Find where the given text appears and provide that cell's center as (x, y) coordinate. 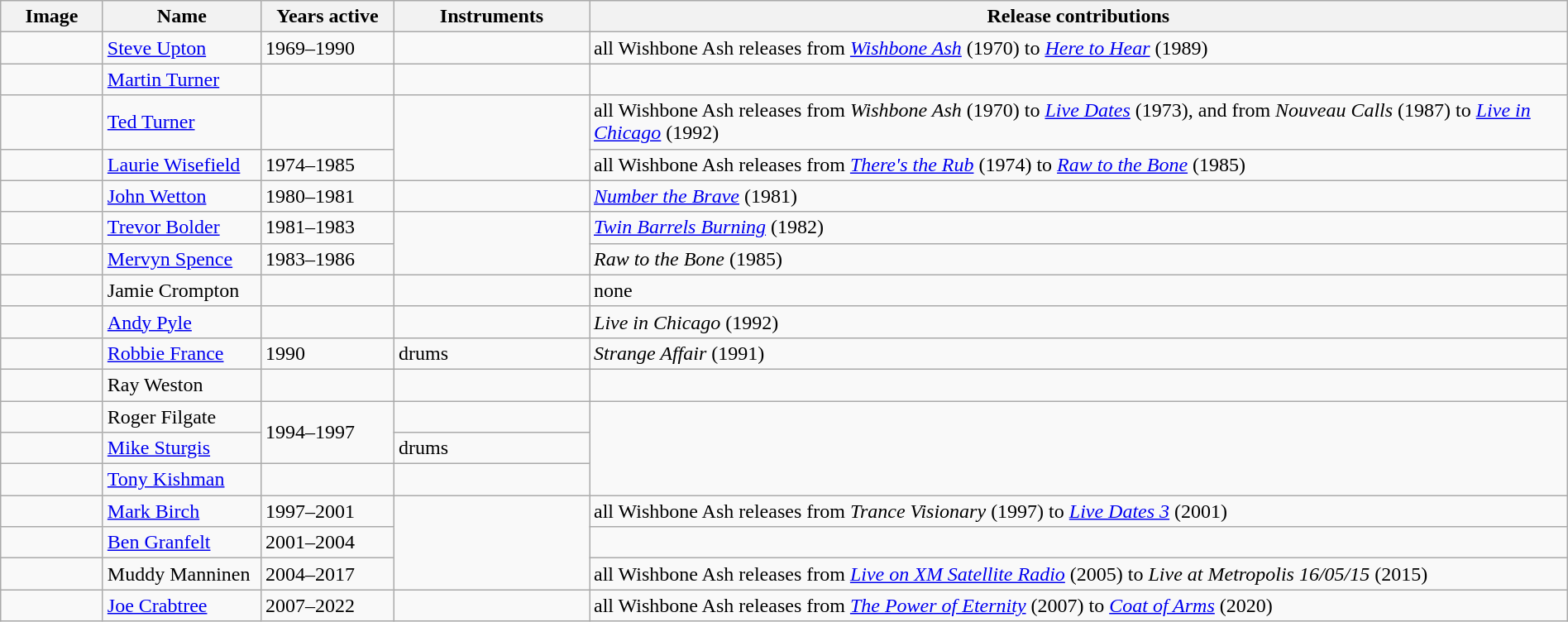
all Wishbone Ash releases from There's the Rub (1974) to Raw to the Bone (1985) (1078, 165)
2001–2004 (327, 543)
Mark Birch (182, 511)
Ray Weston (182, 385)
Strange Affair (1991) (1078, 353)
Live in Chicago (1992) (1078, 322)
all Wishbone Ash releases from Trance Visionary (1997) to Live Dates 3 (2001) (1078, 511)
Ted Turner (182, 122)
1990 (327, 353)
Release contributions (1078, 17)
1969–1990 (327, 48)
Ben Granfelt (182, 543)
all Wishbone Ash releases from Wishbone Ash (1970) to Live Dates (1973), and from Nouveau Calls (1987) to Live in Chicago (1992) (1078, 122)
Twin Barrels Burning (1982) (1078, 227)
2007–2022 (327, 605)
Mike Sturgis (182, 448)
Years active (327, 17)
none (1078, 290)
Mervyn Spence (182, 259)
Trevor Bolder (182, 227)
1997–2001 (327, 511)
2004–2017 (327, 574)
John Wetton (182, 196)
Muddy Manninen (182, 574)
Number the Brave (1981) (1078, 196)
Jamie Crompton (182, 290)
1994–1997 (327, 432)
Tony Kishman (182, 480)
1974–1985 (327, 165)
Robbie France (182, 353)
all Wishbone Ash releases from The Power of Eternity (2007) to Coat of Arms (2020) (1078, 605)
Instruments (491, 17)
1983–1986 (327, 259)
Image (52, 17)
Andy Pyle (182, 322)
Name (182, 17)
1981–1983 (327, 227)
all Wishbone Ash releases from Live on XM Satellite Radio (2005) to Live at Metropolis 16/05/15 (2015) (1078, 574)
Roger Filgate (182, 416)
all Wishbone Ash releases from Wishbone Ash (1970) to Here to Hear (1989) (1078, 48)
Joe Crabtree (182, 605)
Martin Turner (182, 79)
Raw to the Bone (1985) (1078, 259)
Laurie Wisefield (182, 165)
1980–1981 (327, 196)
Steve Upton (182, 48)
